Return the [X, Y] coordinate for the center point of the cell that contains the specified text.  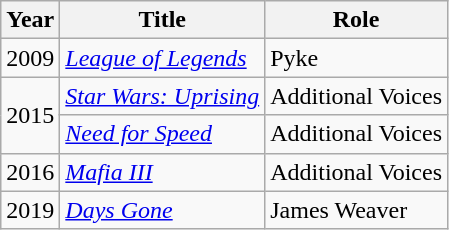
Star Wars: Uprising [162, 96]
James Weaver [356, 210]
2015 [30, 115]
Title [162, 20]
Need for Speed [162, 134]
Days Gone [162, 210]
Role [356, 20]
League of Legends [162, 58]
2019 [30, 210]
2016 [30, 172]
Pyke [356, 58]
Year [30, 20]
Mafia III [162, 172]
2009 [30, 58]
